From the cell containing the given text, extract its center point as (X, Y) coordinate. 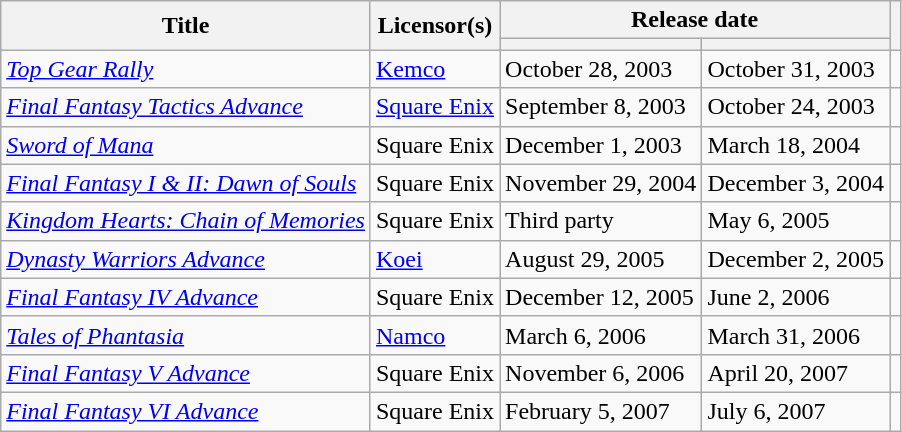
Third party (601, 221)
October 28, 2003 (601, 69)
Tales of Phantasia (186, 335)
Licensor(s) (434, 26)
Final Fantasy I & II: Dawn of Souls (186, 183)
May 6, 2005 (796, 221)
February 5, 2007 (601, 411)
Sword of Mana (186, 145)
Koei (434, 259)
March 18, 2004 (796, 145)
October 24, 2003 (796, 107)
Final Fantasy V Advance (186, 373)
November 29, 2004 (601, 183)
June 2, 2006 (796, 297)
December 3, 2004 (796, 183)
Final Fantasy IV Advance (186, 297)
Kingdom Hearts: Chain of Memories (186, 221)
Dynasty Warriors Advance (186, 259)
December 12, 2005 (601, 297)
Title (186, 26)
March 31, 2006 (796, 335)
August 29, 2005 (601, 259)
December 1, 2003 (601, 145)
Release date (695, 20)
Kemco (434, 69)
Final Fantasy Tactics Advance (186, 107)
March 6, 2006 (601, 335)
July 6, 2007 (796, 411)
Final Fantasy VI Advance (186, 411)
December 2, 2005 (796, 259)
Namco (434, 335)
Top Gear Rally (186, 69)
September 8, 2003 (601, 107)
November 6, 2006 (601, 373)
October 31, 2003 (796, 69)
April 20, 2007 (796, 373)
